Provide the [x, y] coordinate of the cell's center where the given text is located.  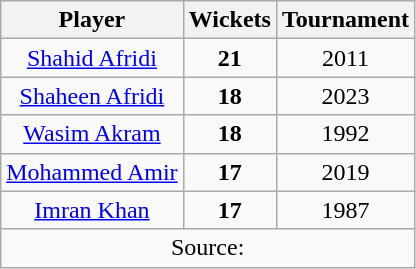
Player [92, 20]
Tournament [345, 20]
21 [230, 58]
2011 [345, 58]
Wickets [230, 20]
1987 [345, 210]
2019 [345, 172]
Imran Khan [92, 210]
Shaheen Afridi [92, 96]
Wasim Akram [92, 134]
Shahid Afridi [92, 58]
1992 [345, 134]
Mohammed Amir [92, 172]
2023 [345, 96]
Source: [208, 248]
